Determine the [x, y] coordinate at the center of the cell enclosing the given text.  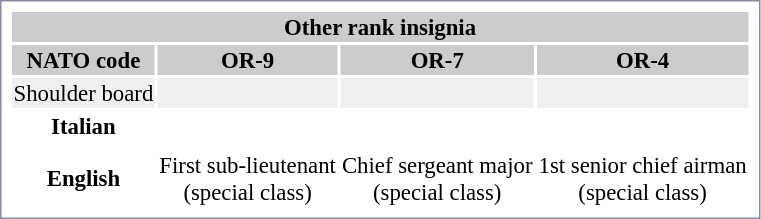
Other rank insignia [380, 27]
Shoulder board [84, 93]
OR-7 [437, 60]
Chief sergeant major(special class) [437, 178]
English [84, 178]
Italian [84, 126]
OR-9 [248, 60]
First sub-lieutenant(special class) [248, 178]
OR-4 [642, 60]
NATO code [84, 60]
1st senior chief airman (special class) [642, 178]
